From the cell containing the given text, extract its center point as (x, y) coordinate. 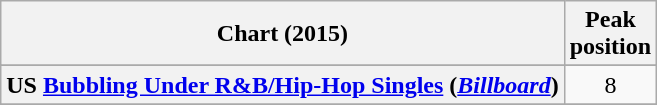
US Bubbling Under R&B/Hip-Hop Singles (Billboard) (282, 85)
8 (610, 85)
Chart (2015) (282, 34)
Peakposition (610, 34)
